Locate the cell with the specified text and output its (x, y) center coordinate. 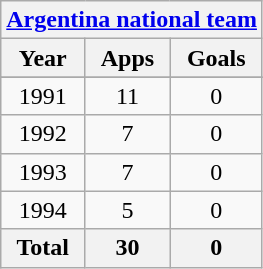
1993 (43, 172)
Goals (216, 58)
Argentina national team (132, 20)
Total (43, 248)
11 (128, 96)
Year (43, 58)
1991 (43, 96)
Apps (128, 58)
1994 (43, 210)
5 (128, 210)
30 (128, 248)
1992 (43, 134)
